Search for the cell housing the specified text and yield its [x, y] center coordinate. 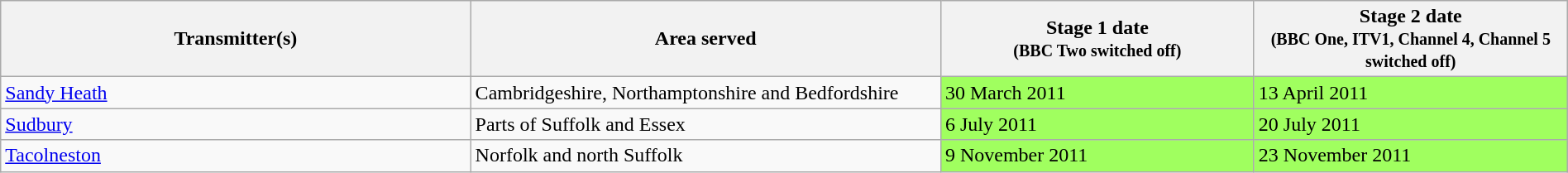
Stage 2 date (BBC One, ITV1, Channel 4, Channel 5 switched off) [1411, 39]
Sudbury [236, 124]
13 April 2011 [1411, 93]
Area served [705, 39]
23 November 2011 [1411, 156]
6 July 2011 [1097, 124]
Sandy Heath [236, 93]
Transmitter(s) [236, 39]
Tacolneston [236, 156]
Cambridgeshire, Northamptonshire and Bedfordshire [705, 93]
Norfolk and north Suffolk [705, 156]
30 March 2011 [1097, 93]
Parts of Suffolk and Essex [705, 124]
Stage 1 date (BBC Two switched off) [1097, 39]
20 July 2011 [1411, 124]
9 November 2011 [1097, 156]
